Capture the cell that displays the provided text and extract its (X, Y) central coordinate. 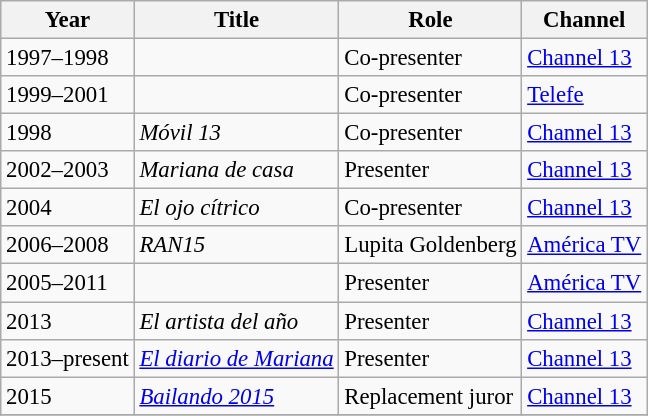
Channel (584, 20)
Lupita Goldenberg (430, 245)
El ojo cítrico (236, 208)
1998 (68, 133)
1999–2001 (68, 95)
Móvil 13 (236, 133)
2002–2003 (68, 170)
El artista del año (236, 321)
El diario de Mariana (236, 358)
2005–2011 (68, 283)
2006–2008 (68, 245)
Title (236, 20)
Bailando 2015 (236, 396)
RAN15 (236, 245)
2013–present (68, 358)
Role (430, 20)
Telefe (584, 95)
1997–1998 (68, 58)
Replacement juror (430, 396)
2013 (68, 321)
Mariana de casa (236, 170)
Year (68, 20)
2004 (68, 208)
2015 (68, 396)
